Search for the cell housing the specified text and yield its [x, y] center coordinate. 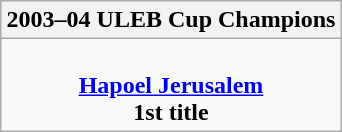
Hapoel Jerusalem 1st title [171, 85]
2003–04 ULEB Cup Champions [171, 20]
